From the cell containing the given text, extract its center point as (X, Y) coordinate. 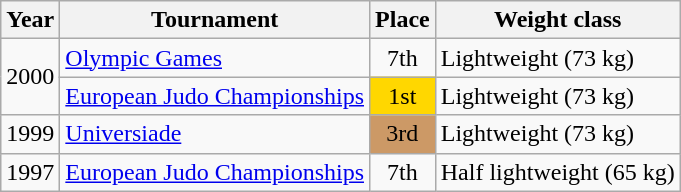
Year (30, 20)
1997 (30, 172)
Half lightweight (65 kg) (558, 172)
Place (403, 20)
3rd (403, 134)
Universiade (215, 134)
Tournament (215, 20)
1st (403, 96)
2000 (30, 77)
Weight class (558, 20)
1999 (30, 134)
Olympic Games (215, 58)
